Extract the (X, Y) coordinate from the center of the cell holding the provided text.  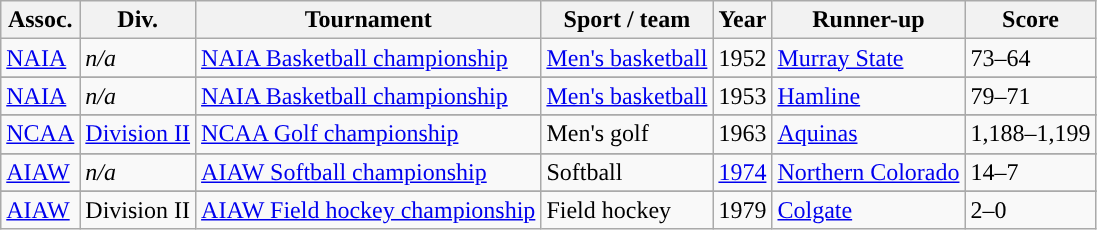
AIAW Field hockey championship (368, 210)
Assoc. (40, 20)
Div. (138, 20)
1,188–1,199 (1030, 134)
Year (742, 20)
Aquinas (868, 134)
Murray State (868, 58)
NCAA (40, 134)
Hamline (868, 96)
Colgate (868, 210)
2–0 (1030, 210)
Runner-up (868, 20)
1952 (742, 58)
Tournament (368, 20)
Men's golf (627, 134)
Field hockey (627, 210)
1953 (742, 96)
73–64 (1030, 58)
AIAW Softball championship (368, 172)
1974 (742, 172)
Northern Colorado (868, 172)
1963 (742, 134)
Softball (627, 172)
Score (1030, 20)
79–71 (1030, 96)
14–7 (1030, 172)
NCAA Golf championship (368, 134)
1979 (742, 210)
Sport / team (627, 20)
